Output the [x, y] coordinate of the center of the cell containing the given text.  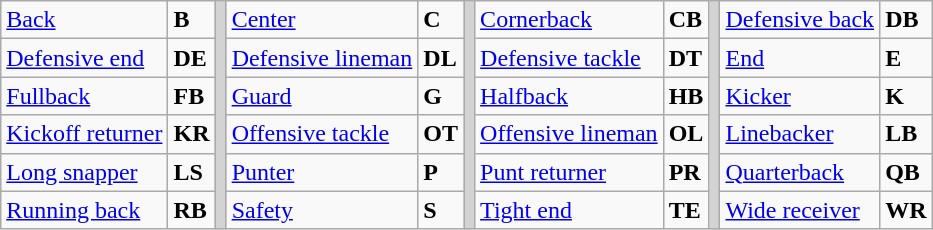
Wide receiver [800, 210]
Center [322, 20]
Running back [84, 210]
Linebacker [800, 134]
LB [906, 134]
End [800, 58]
DE [192, 58]
Defensive tackle [570, 58]
TE [686, 210]
Cornerback [570, 20]
Fullback [84, 96]
OL [686, 134]
Quarterback [800, 172]
Defensive lineman [322, 58]
Offensive lineman [570, 134]
OT [441, 134]
Guard [322, 96]
RB [192, 210]
P [441, 172]
Punt returner [570, 172]
S [441, 210]
Tight end [570, 210]
G [441, 96]
PR [686, 172]
K [906, 96]
FB [192, 96]
Kicker [800, 96]
Kickoff returner [84, 134]
DT [686, 58]
WR [906, 210]
Punter [322, 172]
Defensive back [800, 20]
Back [84, 20]
LS [192, 172]
QB [906, 172]
C [441, 20]
CB [686, 20]
DL [441, 58]
E [906, 58]
DB [906, 20]
HB [686, 96]
Safety [322, 210]
Halfback [570, 96]
Long snapper [84, 172]
KR [192, 134]
Offensive tackle [322, 134]
Defensive end [84, 58]
B [192, 20]
